Pinpoint the cell where the given text exists, returning its [x, y] midpoint coordinate. 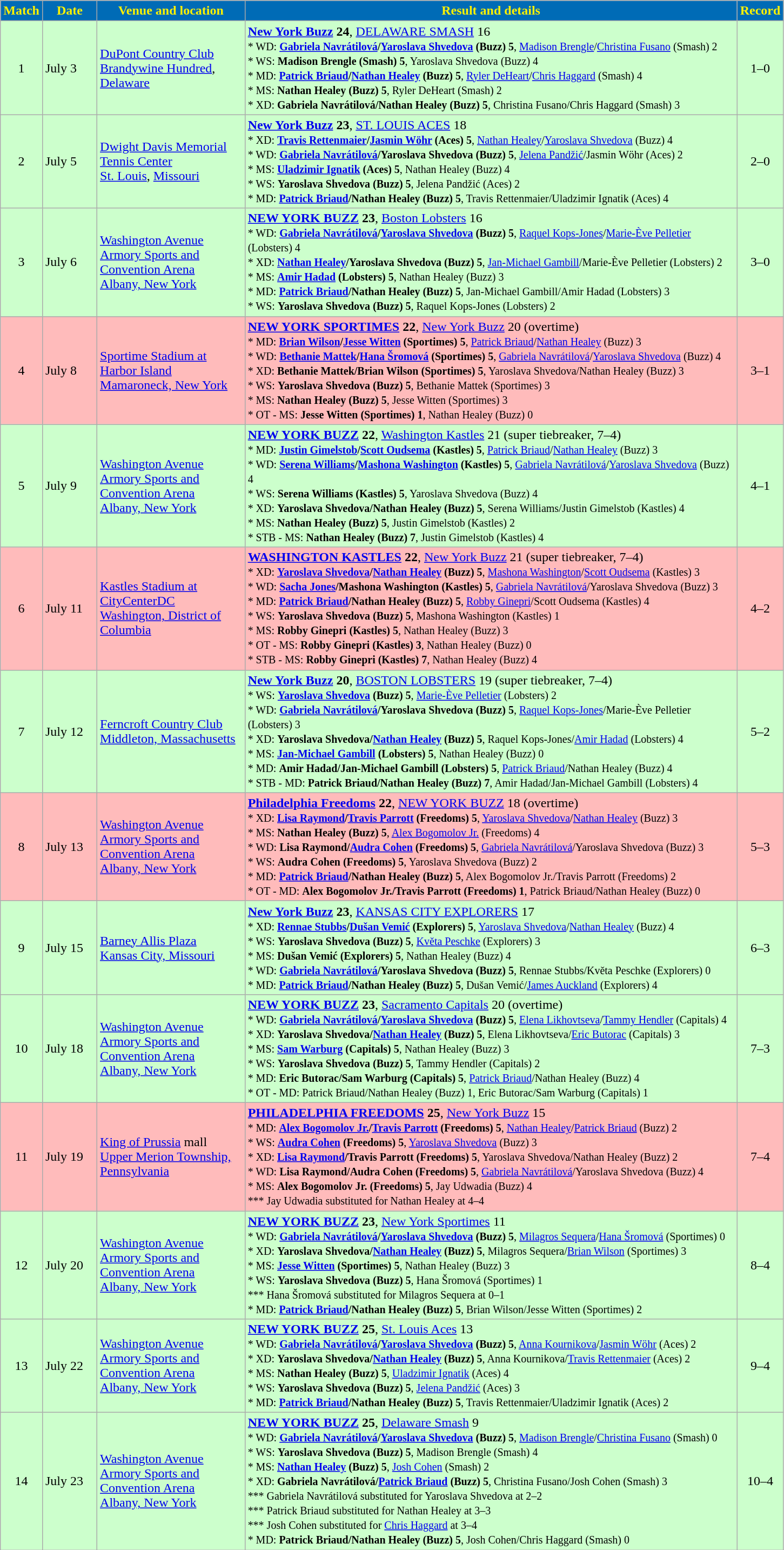
Ferncroft Country ClubMiddleton, Massachusetts [171, 731]
7–3 [760, 1048]
July 11 [69, 609]
11 [22, 1156]
Kastles Stadium at CityCenterDCWashington, District of Columbia [171, 609]
July 20 [69, 1265]
9 [22, 947]
Result and details [491, 11]
Record [760, 11]
5 [22, 485]
Sportime Stadium at Harbor IslandMamaroneck, New York [171, 370]
July 8 [69, 370]
Venue and location [171, 11]
Barney Allis PlazaKansas City, Missouri [171, 947]
13 [22, 1366]
3–1 [760, 370]
July 18 [69, 1048]
July 23 [69, 1481]
July 22 [69, 1366]
8 [22, 847]
Match [22, 11]
2–0 [760, 161]
14 [22, 1481]
1–0 [760, 68]
5–3 [760, 847]
6 [22, 609]
July 6 [69, 262]
6–3 [760, 947]
July 19 [69, 1156]
July 15 [69, 947]
King of Prussia mallUpper Merion Township, Pennsylvania [171, 1156]
July 5 [69, 161]
7 [22, 731]
10 [22, 1048]
4–1 [760, 485]
4–2 [760, 609]
Dwight Davis Memorial Tennis CenterSt. Louis, Missouri [171, 161]
12 [22, 1265]
3–0 [760, 262]
3 [22, 262]
July 3 [69, 68]
7–4 [760, 1156]
4 [22, 370]
5–2 [760, 731]
July 13 [69, 847]
1 [22, 68]
July 12 [69, 731]
DuPont Country ClubBrandywine Hundred, Delaware [171, 68]
Date [69, 11]
2 [22, 161]
July 9 [69, 485]
8–4 [760, 1265]
10–4 [760, 1481]
9–4 [760, 1366]
